Search for the cell housing the specified text and yield its [X, Y] center coordinate. 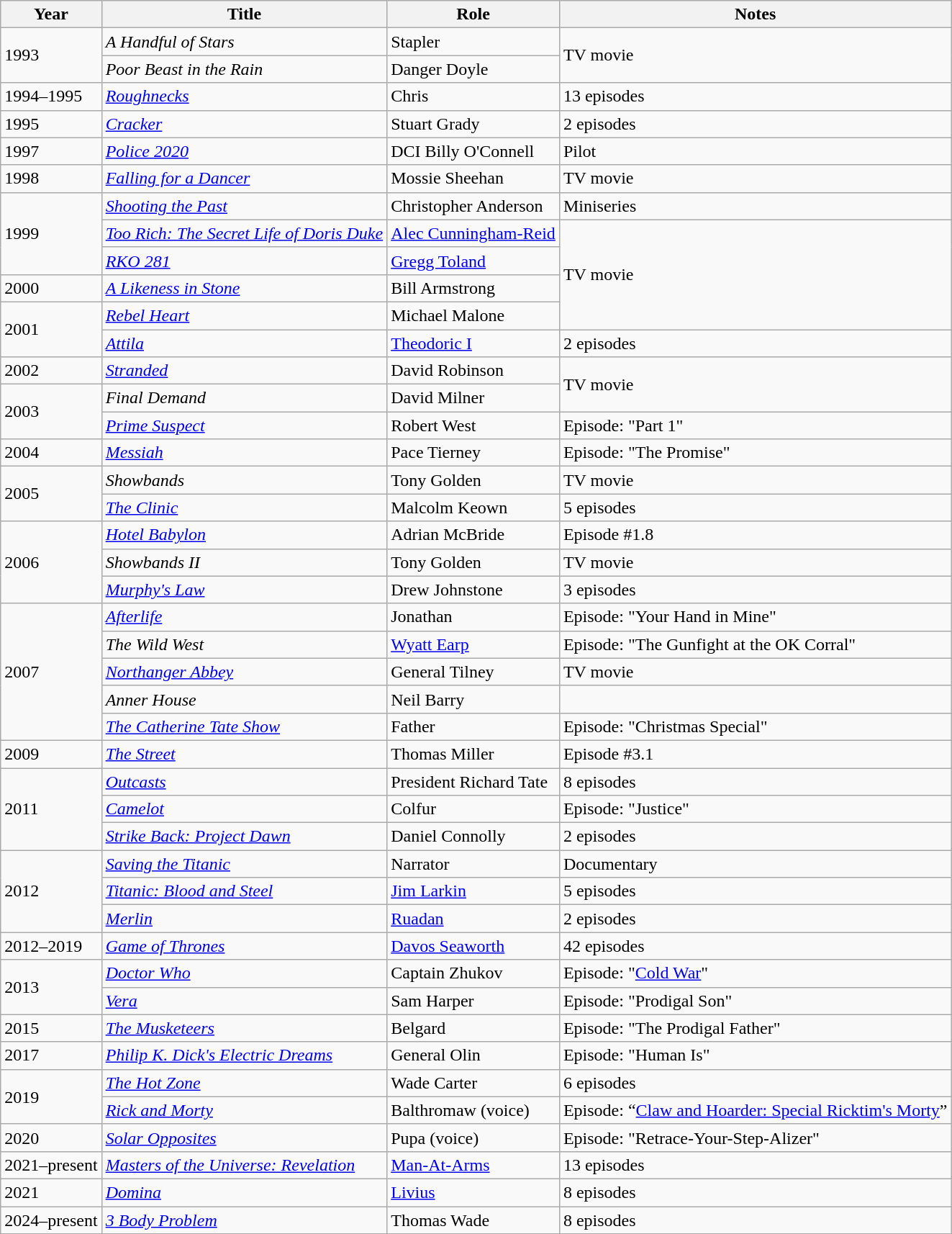
2019 [51, 1096]
Bill Armstrong [473, 288]
Rick and Morty [245, 1110]
The Musketeers [245, 1028]
Murphy's Law [245, 590]
Outcasts [245, 781]
Role [473, 14]
Showbands [245, 480]
1997 [51, 151]
Miniseries [756, 206]
2013 [51, 987]
Prime Suspect [245, 425]
Merlin [245, 919]
2007 [51, 672]
Thomas Wade [473, 1220]
Livius [473, 1192]
Neil Barry [473, 699]
Christopher Anderson [473, 206]
Stapler [473, 42]
Episode: "The Prodigal Father" [756, 1028]
Roughnecks [245, 96]
Drew Johnstone [473, 590]
Cracker [245, 124]
2004 [51, 453]
Daniel Connolly [473, 837]
Jonathan [473, 617]
6 episodes [756, 1083]
Stuart Grady [473, 124]
2012–2019 [51, 946]
Jim Larkin [473, 891]
1993 [51, 55]
Colfur [473, 809]
2006 [51, 562]
Gregg Toland [473, 261]
The Street [245, 754]
2021 [51, 1192]
Pilot [756, 151]
Narrator [473, 864]
Doctor Who [245, 973]
A Handful of Stars [245, 42]
Shooting the Past [245, 206]
Stranded [245, 371]
3 episodes [756, 590]
Rebel Heart [245, 315]
Poor Beast in the Rain [245, 69]
General Olin [473, 1055]
Sam Harper [473, 1001]
Titanic: Blood and Steel [245, 891]
Camelot [245, 809]
2015 [51, 1028]
Showbands II [245, 562]
Strike Back: Project Dawn [245, 837]
1999 [51, 233]
Game of Thrones [245, 946]
The Catherine Tate Show [245, 726]
2024–present [51, 1220]
2001 [51, 329]
Philip K. Dick's Electric Dreams [245, 1055]
The Clinic [245, 508]
Alec Cunningham-Reid [473, 233]
Notes [756, 14]
1998 [51, 179]
2011 [51, 809]
Too Rich: The Secret Life of Doris Duke [245, 233]
Father [473, 726]
Attila [245, 343]
Man-At-Arms [473, 1165]
Messiah [245, 453]
The Hot Zone [245, 1083]
Malcolm Keown [473, 508]
Domina [245, 1192]
Episode: "Justice" [756, 809]
General Tilney [473, 672]
David Robinson [473, 371]
A Likeness in Stone [245, 288]
Balthromaw (voice) [473, 1110]
Title [245, 14]
1995 [51, 124]
2005 [51, 494]
Documentary [756, 864]
Episode: "Prodigal Son" [756, 1001]
Theodoric I [473, 343]
Mossie Sheehan [473, 179]
Episode #1.8 [756, 535]
Robert West [473, 425]
The Wild West [245, 644]
Michael Malone [473, 315]
2020 [51, 1138]
Adrian McBride [473, 535]
2003 [51, 412]
Episode: "Human Is" [756, 1055]
Year [51, 14]
Episode: “Claw and Hoarder: Special Ricktim's Morty” [756, 1110]
2002 [51, 371]
Solar Opposites [245, 1138]
Belgard [473, 1028]
Saving the Titanic [245, 864]
Afterlife [245, 617]
2021–present [51, 1165]
Ruadan [473, 919]
DCI Billy O'Connell [473, 151]
3 Body Problem [245, 1220]
2012 [51, 891]
Hotel Babylon [245, 535]
Masters of the Universe: Revelation [245, 1165]
Captain Zhukov [473, 973]
Northanger Abbey [245, 672]
1994–1995 [51, 96]
Chris [473, 96]
Pupa (voice) [473, 1138]
Pace Tierney [473, 453]
Thomas Miller [473, 754]
Vera [245, 1001]
Episode: "Retrace-Your-Step-Alizer" [756, 1138]
2017 [51, 1055]
Police 2020 [245, 151]
Davos Seaworth [473, 946]
President Richard Tate [473, 781]
42 episodes [756, 946]
Episode: "The Gunfight at the OK Corral" [756, 644]
Episode: "Cold War" [756, 973]
Episode: "Christmas Special" [756, 726]
Episode: "Your Hand in Mine" [756, 617]
Episode: "The Promise" [756, 453]
2009 [51, 754]
Wyatt Earp [473, 644]
Anner House [245, 699]
Final Demand [245, 398]
Wade Carter [473, 1083]
Danger Doyle [473, 69]
David Milner [473, 398]
Falling for a Dancer [245, 179]
2000 [51, 288]
RKO 281 [245, 261]
Episode: "Part 1" [756, 425]
Episode #3.1 [756, 754]
